Capture the cell that displays the provided text and extract its (x, y) central coordinate. 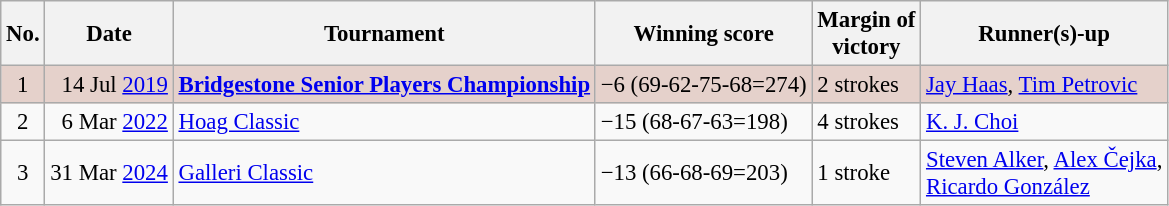
6 Mar 2022 (109, 122)
−6 (69-62-75-68=274) (704, 85)
Tournament (384, 34)
Date (109, 34)
4 strokes (866, 122)
Bridgestone Senior Players Championship (384, 85)
Hoag Classic (384, 122)
Winning score (704, 34)
K. J. Choi (1044, 122)
−15 (68-67-63=198) (704, 122)
Galleri Classic (384, 174)
Steven Alker, Alex Čejka, Ricardo González (1044, 174)
Jay Haas, Tim Petrovic (1044, 85)
Runner(s)-up (1044, 34)
Margin ofvictory (866, 34)
14 Jul 2019 (109, 85)
−13 (66-68-69=203) (704, 174)
2 (23, 122)
2 strokes (866, 85)
3 (23, 174)
1 (23, 85)
No. (23, 34)
31 Mar 2024 (109, 174)
1 stroke (866, 174)
